Scan for the cell matching the given text and deliver its [x, y] coordinate at center. 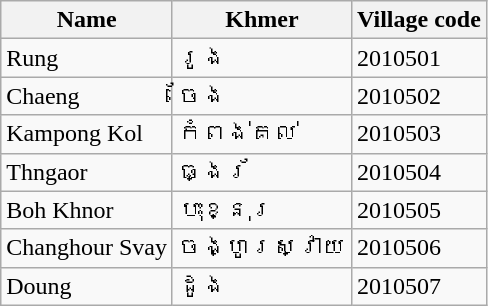
Boh Khnor [87, 210]
Kampong Kol [87, 134]
រូង [262, 58]
ចែង [262, 96]
Thngaor [87, 172]
កំពង់គល់ [262, 134]
2010502 [420, 96]
2010505 [420, 210]
ធ្ងរ័ [262, 172]
Chaeng [87, 96]
ដូង [262, 286]
2010504 [420, 172]
Changhour Svay [87, 248]
បុះខ្នុរ [262, 210]
2010503 [420, 134]
2010501 [420, 58]
Doung [87, 286]
Name [87, 20]
Village code [420, 20]
Khmer [262, 20]
ចង្ហូរស្វាយ [262, 248]
2010507 [420, 286]
Rung [87, 58]
2010506 [420, 248]
